Capture the cell that displays the provided text and extract its (x, y) central coordinate. 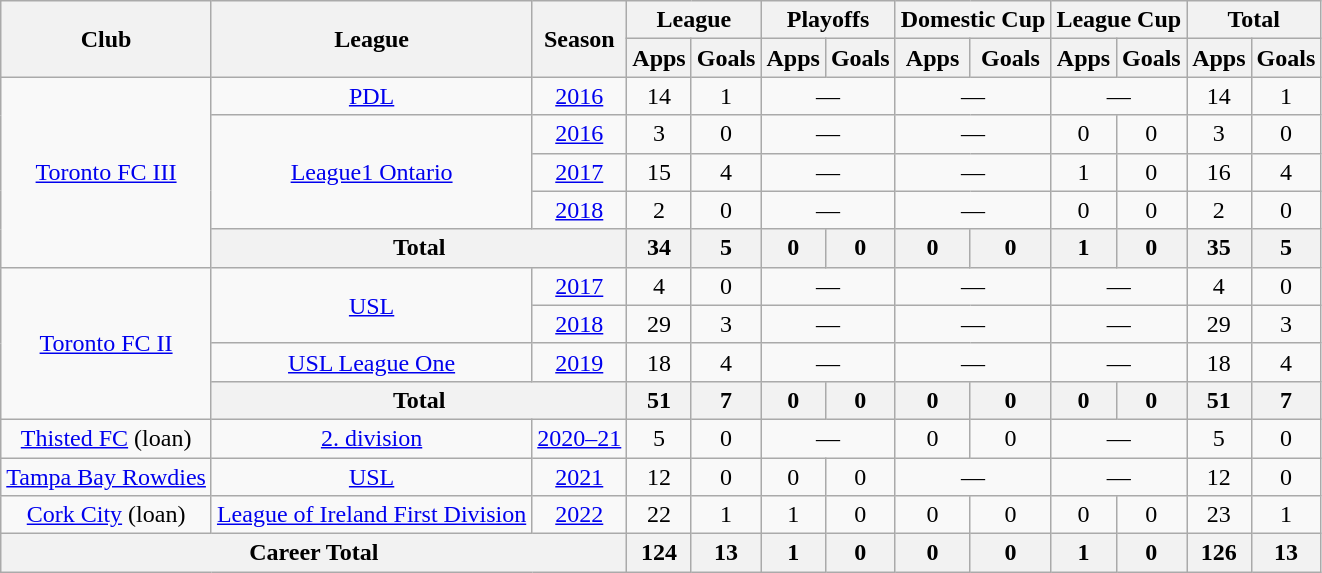
35 (1219, 248)
League of Ireland First Division (371, 515)
League Cup (1119, 20)
126 (1219, 553)
Toronto FC III (106, 172)
PDL (371, 96)
2019 (580, 362)
Tampa Bay Rowdies (106, 477)
124 (659, 553)
Club (106, 39)
23 (1219, 515)
Domestic Cup (973, 20)
Career Total (314, 553)
22 (659, 515)
34 (659, 248)
15 (659, 172)
Toronto FC II (106, 343)
Thisted FC (loan) (106, 438)
2020–21 (580, 438)
League1 Ontario (371, 172)
2022 (580, 515)
Cork City (loan) (106, 515)
2021 (580, 477)
Season (580, 39)
2. division (371, 438)
Playoffs (828, 20)
USL League One (371, 362)
16 (1219, 172)
